Return (X, Y) of the center of cell containing provided text 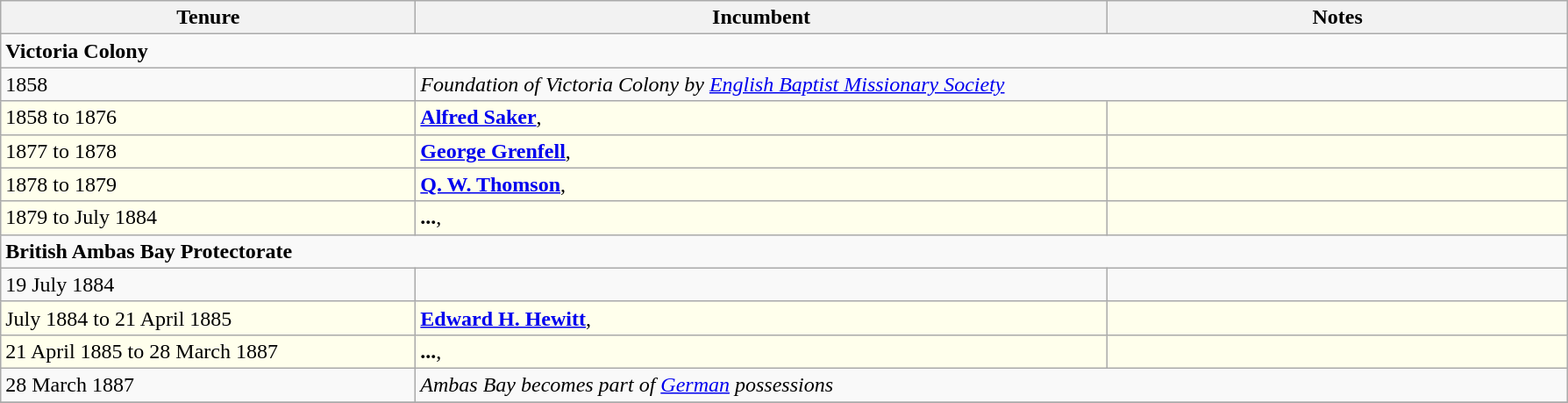
Ambas Bay becomes part of German possessions (992, 385)
Edward H. Hewitt, (761, 318)
1878 to 1879 (209, 184)
Victoria Colony (784, 51)
28 March 1887 (209, 385)
1858 to 1876 (209, 118)
Alfred Saker, (761, 118)
Incumbent (761, 18)
21 April 1885 to 28 March 1887 (209, 351)
1858 (209, 84)
George Grenfell, (761, 151)
July 1884 to 21 April 1885 (209, 318)
Tenure (209, 18)
Q. W. Thomson, (761, 184)
1879 to July 1884 (209, 218)
1877 to 1878 (209, 151)
Notes (1337, 18)
Foundation of Victoria Colony by English Baptist Missionary Society (992, 84)
British Ambas Bay Protectorate (784, 251)
19 July 1884 (209, 284)
